Scan for the cell matching the given text and deliver its (x, y) coordinate at center. 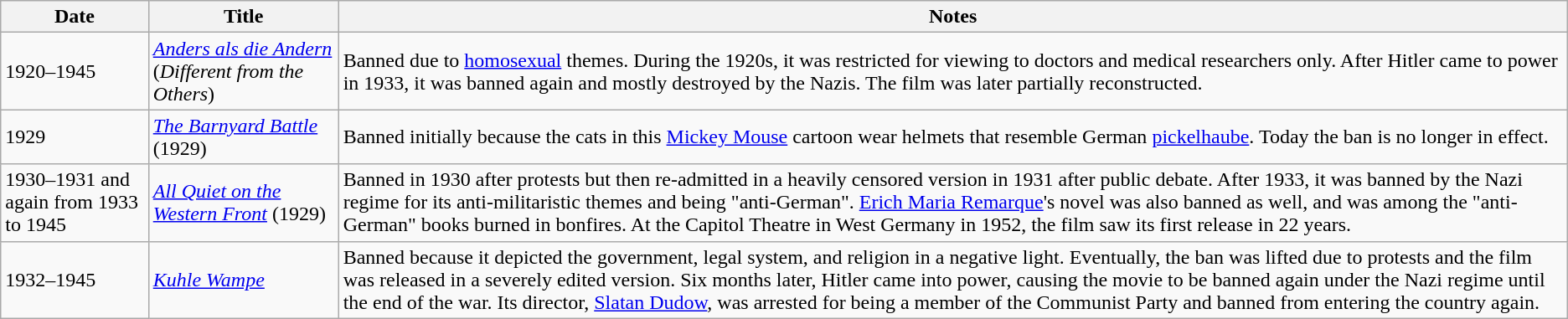
1932–1945 (75, 280)
1920–1945 (75, 71)
Banned initially because the cats in this Mickey Mouse cartoon wear helmets that resemble German pickelhaube. Today the ban is no longer in effect. (953, 137)
Kuhle Wampe (243, 280)
Title (243, 17)
Notes (953, 17)
Date (75, 17)
1929 (75, 137)
1930–1931 and again from 1933 to 1945 (75, 203)
All Quiet on the Western Front (1929) (243, 203)
Anders als die Andern (Different from the Others) (243, 71)
The Barnyard Battle (1929) (243, 137)
